Scan for the cell matching the given text and deliver its [X, Y] coordinate at center. 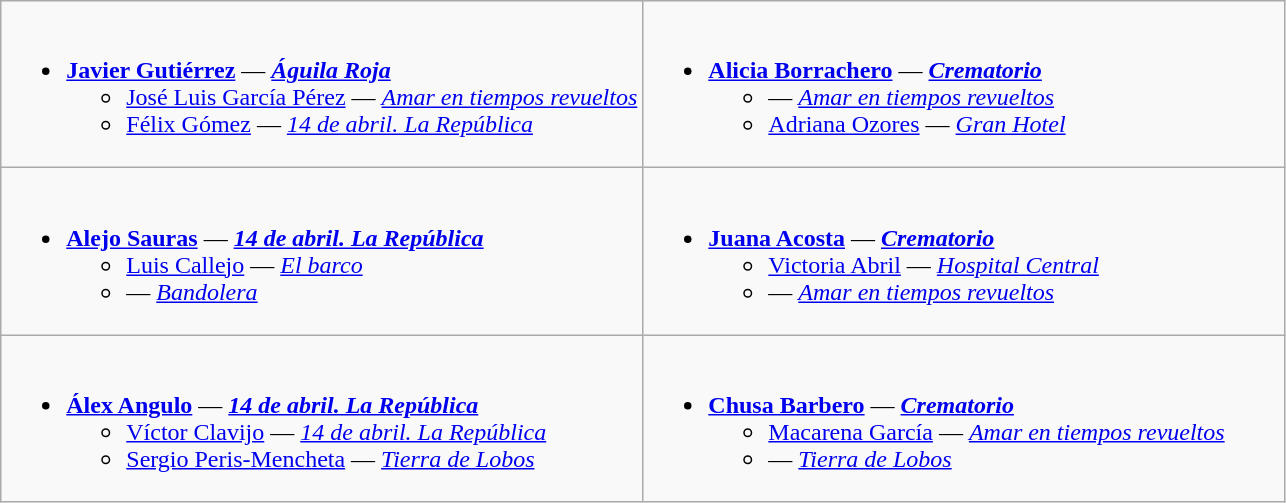
Alicia Borrachero — Crematorio — Amar en tiempos revueltosAdriana Ozores — Gran Hotel [964, 84]
Javier Gutiérrez — Águila RojaJosé Luis García Pérez — Amar en tiempos revueltosFélix Gómez — 14 de abril. La República [322, 84]
Chusa Barbero — CrematorioMacarena García — Amar en tiempos revueltos — Tierra de Lobos [964, 418]
Álex Angulo — 14 de abril. La RepúblicaVíctor Clavijo — 14 de abril. La RepúblicaSergio Peris-Mencheta — Tierra de Lobos [322, 418]
Alejo Sauras — 14 de abril. La RepúblicaLuis Callejo — El barco — Bandolera [322, 252]
Juana Acosta — CrematorioVictoria Abril — Hospital Central — Amar en tiempos revueltos [964, 252]
